For the text-containing cell, return its midpoint in [x, y] coordinate format. 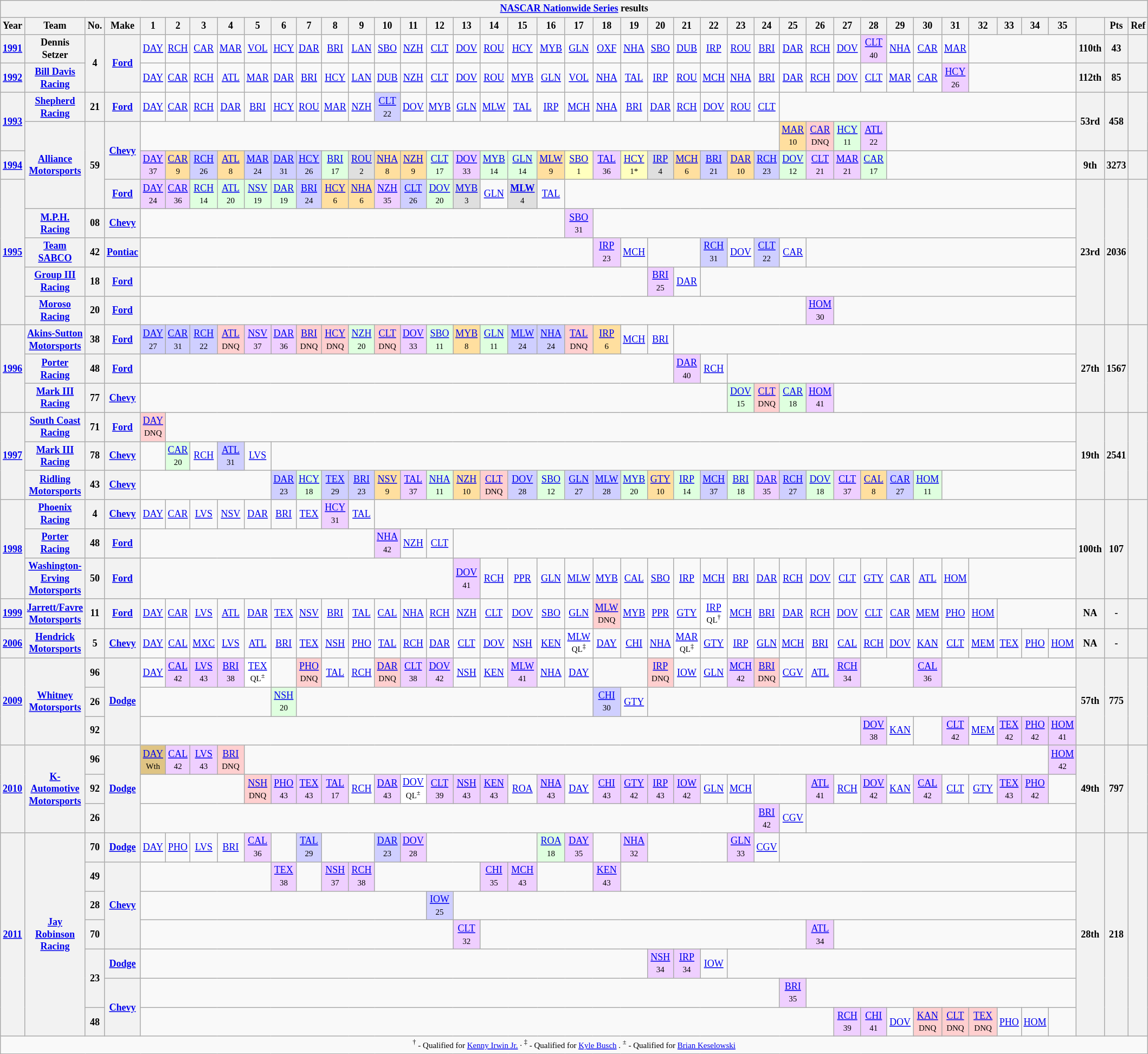
2541 [1117, 456]
DAR35 [766, 485]
ROU2 [362, 165]
RCH34 [847, 673]
MCH42 [741, 673]
49 [94, 876]
CAR18 [793, 398]
Team SABCO [55, 253]
SBO12 [551, 485]
IRPQL† [714, 613]
CAR31 [178, 340]
100th [1091, 549]
CAL8 [874, 485]
1998 [13, 549]
Washington-Erving Motorsports [55, 578]
CHI30 [607, 702]
NSH43 [467, 789]
HOM11 [927, 485]
IRP4 [661, 165]
2009 [13, 702]
22 [714, 26]
33 [1009, 26]
OXF [607, 49]
CLT38 [413, 673]
NHA8 [388, 165]
2011 [13, 935]
Ref [1138, 26]
ATL20 [231, 194]
M.P.H. Racing [55, 223]
TAL36 [607, 165]
1 [153, 26]
MAR10 [793, 136]
1997 [13, 456]
DAY35 [579, 848]
CHI43 [607, 789]
MAR24 [257, 165]
DAR40 [687, 368]
Pontiac [122, 253]
19 [634, 26]
Whitney Motorsports [55, 702]
1992 [13, 78]
TEX29 [335, 485]
NHA11 [440, 485]
10 [388, 26]
NZH35 [388, 194]
32 [983, 26]
NHA42 [388, 544]
IOW25 [440, 906]
SBO1 [579, 165]
NSH20 [284, 702]
MCH6 [687, 165]
1996 [13, 368]
29 [900, 26]
DAY37 [153, 165]
TEXDNQ [983, 1022]
RCH31 [714, 253]
2036 [1117, 252]
NHA43 [551, 789]
HCY6 [335, 194]
775 [1117, 702]
38 [94, 340]
MYB3 [467, 194]
SBO31 [579, 223]
DAY24 [153, 194]
IRP23 [607, 253]
1995 [13, 252]
9th [1091, 165]
CLT42 [955, 731]
BRI35 [793, 993]
BRI18 [741, 485]
15 [523, 26]
50 [94, 578]
3 [204, 26]
Group III Racing [55, 281]
TEX42 [1009, 731]
NZH20 [362, 340]
7 [309, 26]
TAL17 [335, 789]
HOM42 [1062, 760]
HCY18 [309, 485]
DAR10 [741, 165]
DOV12 [793, 165]
DOV15 [741, 398]
Moroso Racing [55, 311]
TAL37 [413, 485]
MLWQL‡ [579, 643]
RCH38 [362, 876]
RCH22 [204, 340]
Alliance Motorsports [55, 165]
25 [793, 26]
DAR36 [284, 340]
DAY27 [153, 340]
ATL22 [874, 136]
RCH27 [793, 485]
TAL29 [309, 848]
DOV38 [874, 731]
Bill Davis Racing [55, 78]
MLW9 [551, 165]
DAYDNQ [153, 427]
59 [94, 165]
ATLDNQ [231, 340]
CAR9 [178, 165]
NSH34 [661, 964]
9 [362, 26]
27th [1091, 368]
MYB8 [467, 340]
MLW4 [523, 194]
MCH37 [714, 485]
CLT17 [440, 165]
ATL8 [231, 165]
34 [1035, 26]
6 [284, 26]
BRI17 [335, 165]
NASCAR Nationwide Series results [575, 9]
1991 [13, 49]
DAR43 [388, 789]
NSV37 [257, 340]
NHA24 [551, 340]
IRPDNQ [661, 673]
DOVQL± [413, 789]
MCH43 [523, 876]
57th [1091, 702]
MLW24 [523, 340]
NZH9 [413, 165]
HCY11 [847, 136]
78 [94, 456]
MXC [204, 643]
KANDNQ [927, 1022]
DAR19 [284, 194]
GLN27 [579, 485]
RCH14 [204, 194]
BRI42 [766, 818]
CAR36 [178, 194]
NHA32 [634, 848]
42 [94, 253]
14 [493, 26]
Ridling Motorsports [55, 485]
RCH23 [766, 165]
SBO11 [440, 340]
24 [766, 26]
BRI38 [231, 673]
17 [579, 26]
South Coast Racing [55, 427]
Team [55, 26]
PHO43 [284, 789]
GLN14 [523, 165]
Make [122, 26]
MLW28 [607, 485]
77 [94, 398]
CLT39 [440, 789]
DOV41 [467, 578]
DOV20 [440, 194]
CHI41 [874, 1022]
NSH37 [335, 876]
19th [1091, 456]
Jarrett/Favre Motorsports [55, 613]
MARQL‡ [687, 643]
IRP34 [687, 964]
No. [94, 26]
Year [13, 26]
ROA [523, 789]
IRP14 [687, 485]
MLWDNQ [607, 613]
CLT32 [467, 935]
DARDNQ [388, 673]
CLT40 [874, 49]
TEXQL± [257, 673]
† - Qualified for Kenny Irwin Jr. · ‡ - Qualified for Kyle Busch . ± - Qualified for Brian Keselowski [575, 1045]
Dennis Setzer [55, 49]
CAR27 [900, 485]
PHODNQ [309, 673]
28th [1091, 935]
MLW41 [523, 673]
797 [1117, 789]
MAR21 [847, 165]
NSV9 [388, 485]
13 [467, 26]
MYB20 [634, 485]
GTY10 [661, 485]
49th [1091, 789]
K-Automotive Motorsports [55, 789]
CAR17 [874, 165]
BRI24 [309, 194]
NHA6 [362, 194]
08 [94, 223]
53rd [1091, 121]
MYB14 [493, 165]
85 [1117, 78]
2006 [13, 643]
HCYDNQ [335, 340]
8 [335, 26]
30 [927, 26]
27 [847, 26]
NSHDNQ [257, 789]
110th [1091, 49]
CHI35 [493, 876]
CLT37 [847, 485]
HCY1* [634, 165]
1567 [1117, 368]
IRP6 [607, 340]
RCH26 [204, 165]
CHI [634, 643]
BRI25 [661, 281]
Phoenix Racing [55, 514]
DOV18 [821, 485]
3273 [1117, 165]
ROA18 [551, 848]
1994 [13, 165]
458 [1117, 121]
CLT26 [413, 194]
Hendrick Motorsports [55, 643]
DAYWth [153, 760]
71 [94, 427]
NZH10 [467, 485]
218 [1117, 935]
HOM30 [821, 311]
TALDNQ [579, 340]
1999 [13, 613]
2010 [13, 789]
GLN33 [741, 848]
2 [178, 26]
31 [955, 26]
BRI21 [714, 165]
Jay Robinson Racing [55, 935]
RCH39 [847, 1022]
DAR31 [284, 165]
ATL31 [231, 456]
107 [1117, 549]
23rd [1091, 252]
35 [1062, 26]
CLT21 [821, 165]
GTY42 [634, 789]
IOW42 [687, 789]
1993 [13, 121]
12 [440, 26]
Pts [1117, 26]
IRP43 [661, 789]
16 [551, 26]
BRI23 [362, 485]
GLN11 [493, 340]
112th [1091, 78]
CAR20 [178, 456]
Shepherd Racing [55, 107]
HCY31 [335, 514]
Akins-Sutton Motorsports [55, 340]
ATL34 [821, 935]
NSV19 [257, 194]
ATL41 [821, 789]
CARDNQ [821, 136]
TEX38 [284, 876]
